Detect which cell encompasses the target text, then output its (X, Y) center coordinate. 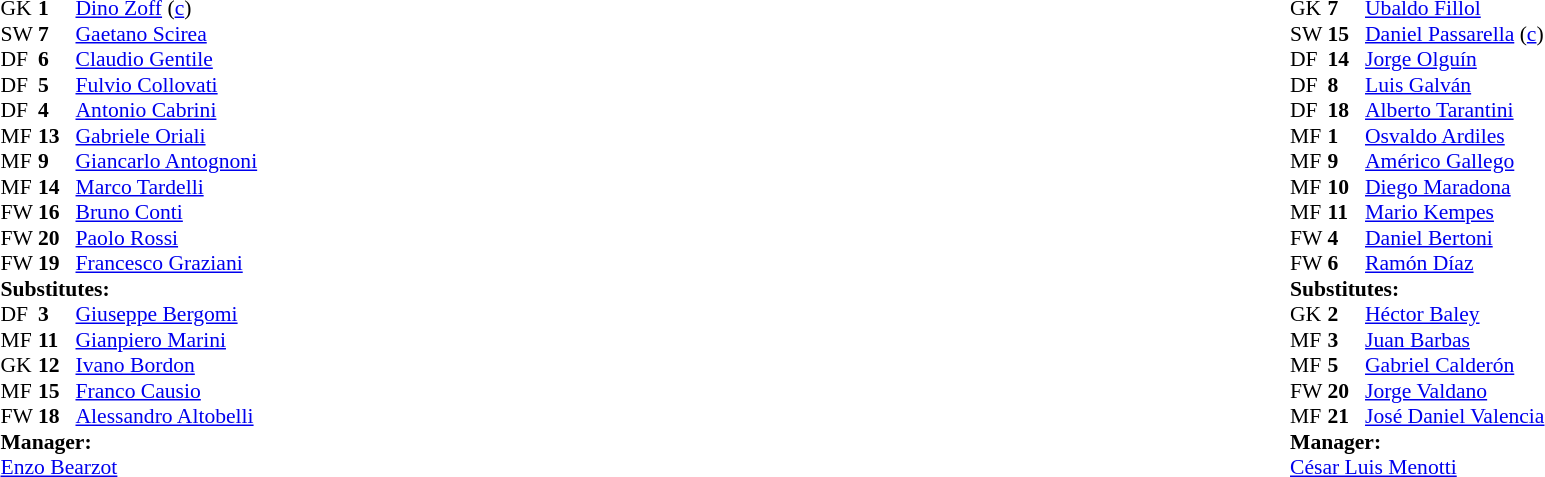
Bruno Conti (167, 213)
12 (57, 365)
13 (57, 136)
Gabriel Calderón (1454, 365)
16 (57, 213)
Franco Causio (167, 391)
Paolo Rossi (167, 238)
Francesco Graziani (167, 263)
10 (1347, 187)
Claudio Gentile (167, 59)
Luis Galván (1454, 85)
Jorge Valdano (1454, 391)
Héctor Baley (1454, 315)
8 (1347, 85)
19 (57, 263)
Ramón Díaz (1454, 263)
Gianpiero Marini (167, 340)
Alberto Tarantini (1454, 111)
7 (57, 34)
Giuseppe Bergomi (167, 315)
Diego Maradona (1454, 187)
Jorge Olguín (1454, 59)
Marco Tardelli (167, 187)
2 (1347, 315)
Alessandro Altobelli (167, 417)
Américo Gallego (1454, 161)
Gabriele Oriali (167, 136)
Mario Kempes (1454, 213)
Giancarlo Antognoni (167, 161)
Ivano Bordon (167, 365)
Fulvio Collovati (167, 85)
1 (1347, 136)
21 (1347, 417)
Gaetano Scirea (167, 34)
Daniel Bertoni (1454, 238)
Juan Barbas (1454, 340)
Daniel Passarella (c) (1454, 34)
José Daniel Valencia (1454, 417)
Antonio Cabrini (167, 111)
Osvaldo Ardiles (1454, 136)
